Extract the [X, Y] coordinate from the center of the cell holding the provided text.  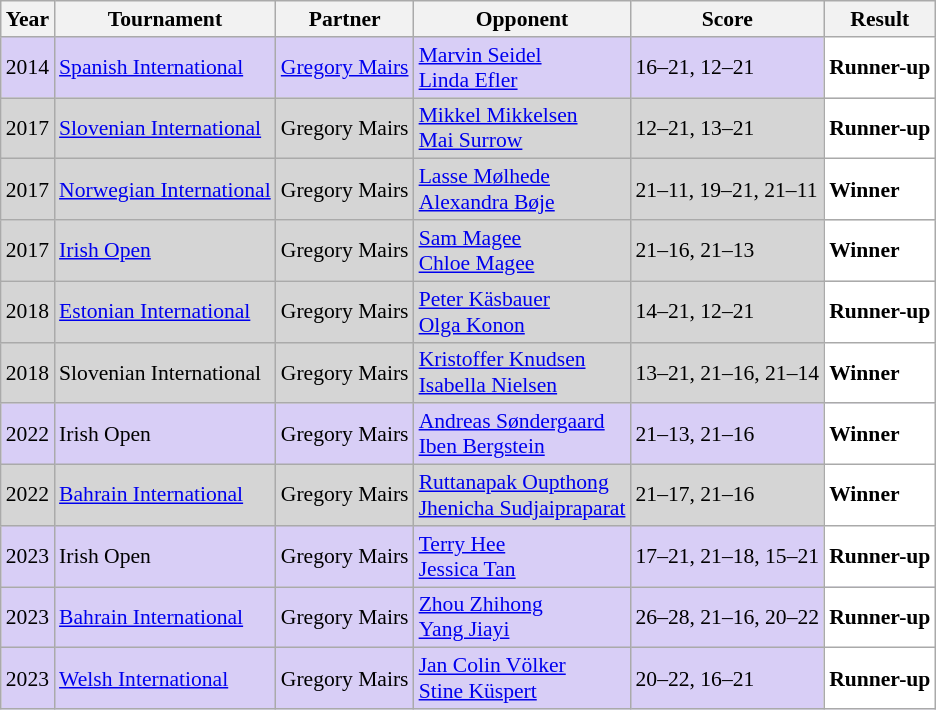
17–21, 21–18, 15–21 [727, 556]
2014 [28, 68]
Andreas Søndergaard Iben Bergstein [522, 434]
Tournament [165, 19]
Zhou Zhihong Yang Jiayi [522, 618]
Welsh International [165, 678]
21–17, 21–16 [727, 496]
Year [28, 19]
Ruttanapak Oupthong Jhenicha Sudjaipraparat [522, 496]
Score [727, 19]
Sam Magee Chloe Magee [522, 250]
12–21, 13–21 [727, 128]
Mikkel Mikkelsen Mai Surrow [522, 128]
20–22, 16–21 [727, 678]
Estonian International [165, 312]
Opponent [522, 19]
Result [880, 19]
Partner [345, 19]
26–28, 21–16, 20–22 [727, 618]
13–21, 21–16, 21–14 [727, 372]
Peter Käsbauer Olga Konon [522, 312]
Kristoffer Knudsen Isabella Nielsen [522, 372]
21–11, 19–21, 21–11 [727, 190]
Jan Colin Völker Stine Küspert [522, 678]
16–21, 12–21 [727, 68]
14–21, 12–21 [727, 312]
21–16, 21–13 [727, 250]
21–13, 21–16 [727, 434]
Marvin Seidel Linda Efler [522, 68]
Norwegian International [165, 190]
Lasse Mølhede Alexandra Bøje [522, 190]
Terry Hee Jessica Tan [522, 556]
Spanish International [165, 68]
